Search for the cell housing the specified text and yield its [x, y] center coordinate. 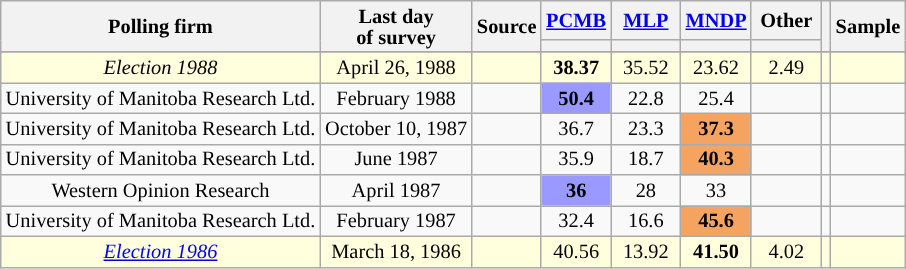
April 1987 [396, 190]
13.92 [646, 252]
MLP [646, 20]
April 26, 1988 [396, 68]
June 1987 [396, 160]
23.3 [646, 128]
35.9 [576, 160]
February 1988 [396, 98]
40.56 [576, 252]
Last day of survey [396, 26]
35.52 [646, 68]
32.4 [576, 220]
16.6 [646, 220]
October 10, 1987 [396, 128]
33 [716, 190]
23.62 [716, 68]
Western Opinion Research [160, 190]
Other [786, 20]
36 [576, 190]
Polling firm [160, 26]
Election 1988 [160, 68]
MNDP [716, 20]
Election 1986 [160, 252]
February 1987 [396, 220]
36.7 [576, 128]
41.50 [716, 252]
28 [646, 190]
PCMB [576, 20]
4.02 [786, 252]
22.8 [646, 98]
40.3 [716, 160]
37.3 [716, 128]
March 18, 1986 [396, 252]
25.4 [716, 98]
2.49 [786, 68]
50.4 [576, 98]
Sample [868, 26]
38.37 [576, 68]
45.6 [716, 220]
Source [506, 26]
18.7 [646, 160]
